Pinpoint the cell where the given text exists, returning its [x, y] midpoint coordinate. 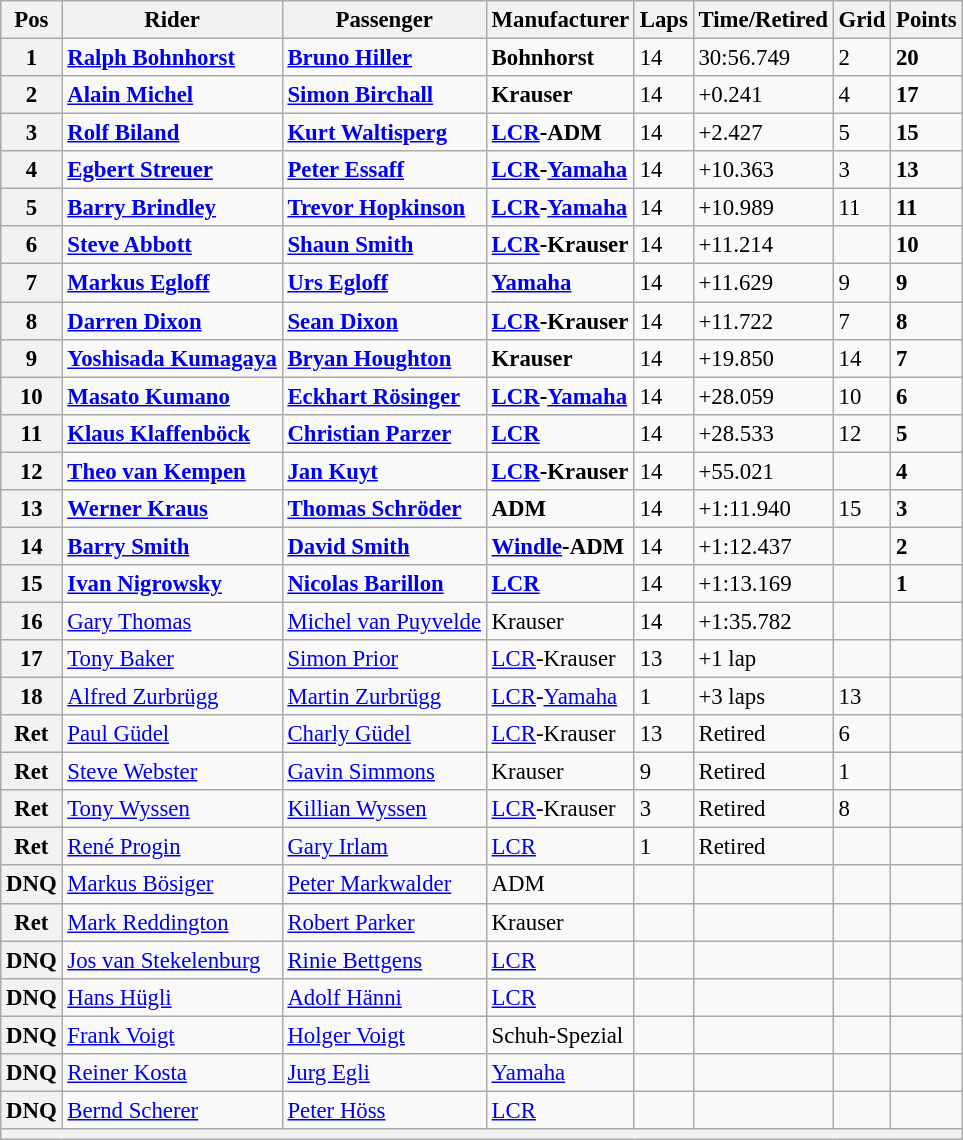
+1:12.437 [763, 546]
Bryan Houghton [384, 358]
Frank Voigt [172, 1035]
Darren Dixon [172, 321]
Bruno Hiller [384, 58]
Robert Parker [384, 922]
Shaun Smith [384, 245]
+55.021 [763, 471]
Ivan Nigrowsky [172, 584]
Windle-ADM [560, 546]
Werner Kraus [172, 509]
Time/Retired [763, 20]
+2.427 [763, 133]
+1:35.782 [763, 621]
+11.722 [763, 321]
Nicolas Barillon [384, 584]
Tony Baker [172, 659]
+10.989 [763, 208]
Grid [862, 20]
+1 lap [763, 659]
+28.059 [763, 396]
Alfred Zurbrügg [172, 697]
Hans Hügli [172, 997]
Yoshisada Kumagaya [172, 358]
+0.241 [763, 95]
+3 laps [763, 697]
Rider [172, 20]
Thomas Schröder [384, 509]
Mark Reddington [172, 922]
Pos [32, 20]
16 [32, 621]
Steve Abbott [172, 245]
Steve Webster [172, 772]
Jan Kuyt [384, 471]
+28.533 [763, 433]
20 [926, 58]
Adolf Hänni [384, 997]
Martin Zurbrügg [384, 697]
Jos van Stekelenburg [172, 960]
LCR-ADM [560, 133]
Laps [664, 20]
Bernd Scherer [172, 1110]
Markus Bösiger [172, 885]
Masato Kumano [172, 396]
Kurt Waltisperg [384, 133]
+11.214 [763, 245]
Reiner Kosta [172, 1073]
Tony Wyssen [172, 809]
+11.629 [763, 283]
Ralph Bohnhorst [172, 58]
Points [926, 20]
Peter Essaff [384, 170]
Christian Parzer [384, 433]
+1:11.940 [763, 509]
Simon Birchall [384, 95]
Eckhart Rösinger [384, 396]
+1:13.169 [763, 584]
Trevor Hopkinson [384, 208]
Klaus Klaffenböck [172, 433]
Paul Güdel [172, 734]
Rolf Biland [172, 133]
Bohnhorst [560, 58]
Sean Dixon [384, 321]
Egbert Streuer [172, 170]
+19.850 [763, 358]
Gary Thomas [172, 621]
Schuh-Spezial [560, 1035]
René Progin [172, 847]
30:56.749 [763, 58]
Peter Markwalder [384, 885]
Jurg Egli [384, 1073]
Simon Prior [384, 659]
Manufacturer [560, 20]
18 [32, 697]
+10.363 [763, 170]
Passenger [384, 20]
David Smith [384, 546]
Charly Güdel [384, 734]
Holger Voigt [384, 1035]
Markus Egloff [172, 283]
Peter Höss [384, 1110]
Theo van Kempen [172, 471]
Urs Egloff [384, 283]
Rinie Bettgens [384, 960]
Gary Irlam [384, 847]
Killian Wyssen [384, 809]
Gavin Simmons [384, 772]
Alain Michel [172, 95]
Michel van Puyvelde [384, 621]
Barry Smith [172, 546]
Barry Brindley [172, 208]
